Locate the cell with the specified text and output its (X, Y) center coordinate. 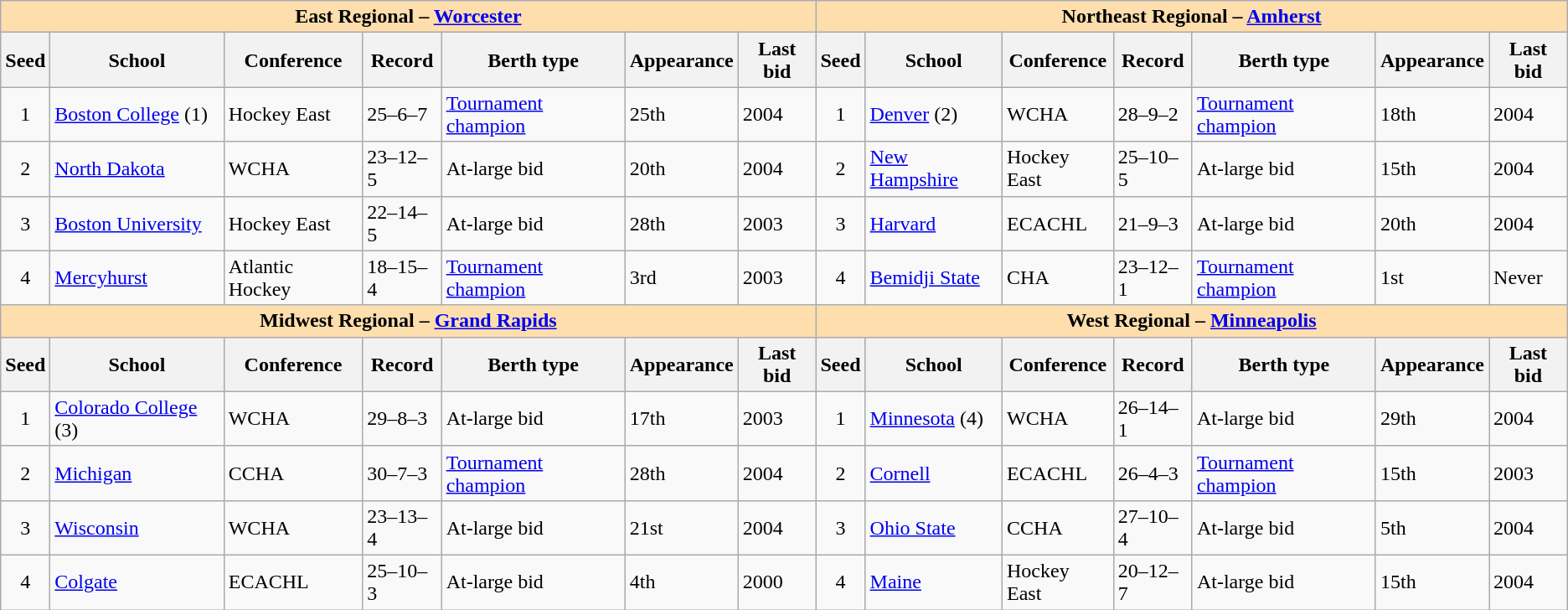
North Dakota (137, 169)
Minnesota (4) (933, 419)
26–4–3 (1153, 473)
29th (1432, 419)
25–6–7 (402, 114)
Ohio State (933, 528)
Michigan (137, 473)
18–15–4 (402, 278)
Colorado College (3) (137, 419)
Never (1529, 278)
23–12–5 (402, 169)
East Regional – Worcester (409, 17)
25–10–3 (402, 582)
Harvard (933, 223)
Denver (2) (933, 114)
29–8–3 (402, 419)
Cornell (933, 473)
Midwest Regional – Grand Rapids (409, 321)
20–12–7 (1153, 582)
Mercyhurst (137, 278)
Bemidji State (933, 278)
Boston College (1) (137, 114)
Northeast Regional – Amherst (1191, 17)
23–13–4 (402, 528)
27–10–4 (1153, 528)
23–12–1 (1153, 278)
21–9–3 (1153, 223)
CHA (1059, 278)
West Regional – Minneapolis (1191, 321)
New Hampshire (933, 169)
Atlantic Hockey (293, 278)
Colgate (137, 582)
28–9–2 (1153, 114)
5th (1432, 528)
3rd (682, 278)
2000 (777, 582)
21st (682, 528)
Maine (933, 582)
Boston University (137, 223)
22–14–5 (402, 223)
26–14–1 (1153, 419)
17th (682, 419)
1st (1432, 278)
18th (1432, 114)
4th (682, 582)
30–7–3 (402, 473)
25–10–5 (1153, 169)
25th (682, 114)
Wisconsin (137, 528)
